From the cell containing the given text, extract its center point as (x, y) coordinate. 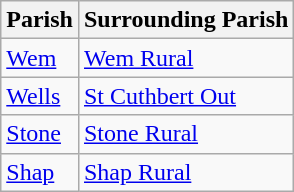
Surrounding Parish (186, 20)
Stone (40, 134)
Wells (40, 96)
Wem Rural (186, 58)
Parish (40, 20)
Stone Rural (186, 134)
Wem (40, 58)
Shap (40, 172)
St Cuthbert Out (186, 96)
Shap Rural (186, 172)
